Provide the (x, y) coordinate of the cell's center where the given text is located.  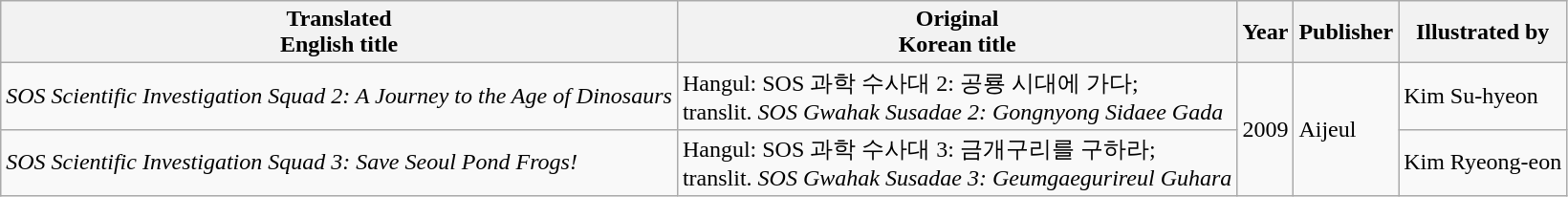
Illustrated by (1483, 33)
2009 (1266, 130)
Aijeul (1346, 130)
Hangul: SOS 과학 수사대 2: 공룡 시대에 가다; translit. SOS Gwahak Susadae 2: Gongnyong Sidaee Gada (956, 97)
Kim Ryeong-eon (1483, 163)
SOS Scientific Investigation Squad 2: A Journey to the Age of Dinosaurs (339, 97)
Original Korean title (956, 33)
Translated English title (339, 33)
Year (1266, 33)
SOS Scientific Investigation Squad 3: Save Seoul Pond Frogs! (339, 163)
Publisher (1346, 33)
Kim Su-hyeon (1483, 97)
Hangul: SOS 과학 수사대 3: 금개구리를 구하라; translit. SOS Gwahak Susadae 3: Geumgaegurireul Guhara (956, 163)
